Provide the (x, y) coordinate of the cell's center where the given text is located.  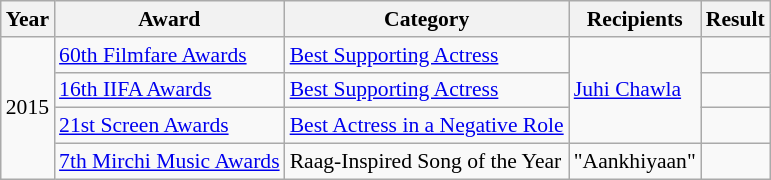
60th Filmfare Awards (170, 55)
Recipients (635, 19)
"Aankhiyaan" (635, 162)
21st Screen Awards (170, 126)
Year (28, 19)
7th Mirchi Music Awards (170, 162)
Best Actress in a Negative Role (427, 126)
Juhi Chawla (635, 90)
Award (170, 19)
Category (427, 19)
Result (736, 19)
2015 (28, 108)
Raag-Inspired Song of the Year (427, 162)
16th IIFA Awards (170, 90)
